Output the [x, y] coordinate of the center of the cell containing the given text.  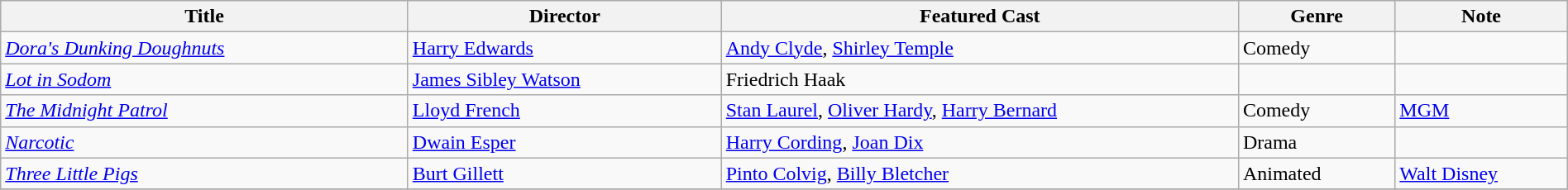
Friedrich Haak [979, 79]
Burt Gillett [564, 173]
The Midnight Patrol [205, 111]
MGM [1481, 111]
James Sibley Watson [564, 79]
Harry Cording, Joan Dix [979, 142]
Lloyd French [564, 111]
Genre [1317, 17]
Director [564, 17]
Featured Cast [979, 17]
Narcotic [205, 142]
Title [205, 17]
Andy Clyde, Shirley Temple [979, 48]
Lot in Sodom [205, 79]
Dora's Dunking Doughnuts [205, 48]
Stan Laurel, Oliver Hardy, Harry Bernard [979, 111]
Animated [1317, 173]
Walt Disney [1481, 173]
Pinto Colvig, Billy Bletcher [979, 173]
Note [1481, 17]
Harry Edwards [564, 48]
Dwain Esper [564, 142]
Three Little Pigs [205, 173]
Drama [1317, 142]
